Pinpoint the cell where the given text exists, returning its [x, y] midpoint coordinate. 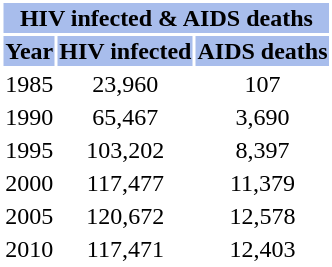
117,477 [126, 183]
12,578 [262, 216]
2010 [30, 249]
2000 [30, 183]
65,467 [126, 117]
107 [262, 84]
HIV infected & AIDS deaths [166, 18]
8,397 [262, 150]
23,960 [126, 84]
AIDS deaths [262, 51]
HIV infected [126, 51]
1990 [30, 117]
120,672 [126, 216]
1985 [30, 84]
2005 [30, 216]
Year [30, 51]
117,471 [126, 249]
12,403 [262, 249]
3,690 [262, 117]
1995 [30, 150]
103,202 [126, 150]
11,379 [262, 183]
